Detect which cell encompasses the target text, then output its (X, Y) center coordinate. 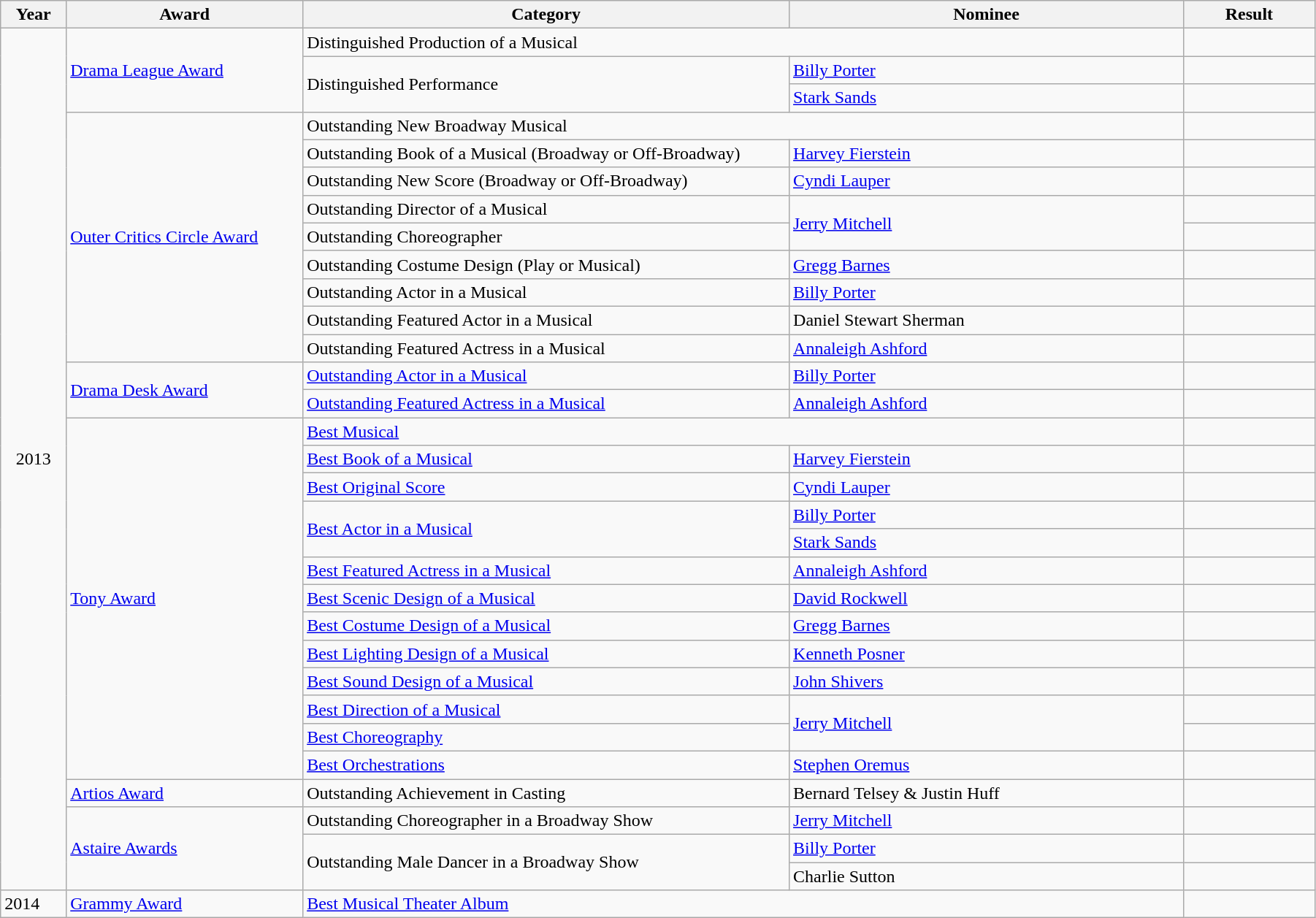
Outstanding Male Dancer in a Broadway Show (546, 862)
Result (1249, 15)
Category (546, 15)
Outer Critics Circle Award (185, 237)
Outstanding Costume Design (Play or Musical) (546, 264)
Daniel Stewart Sherman (987, 320)
Year (34, 15)
Kenneth Posner (987, 654)
Outstanding Book of a Musical (Broadway or Off-Broadway) (546, 153)
Outstanding Director of a Musical (546, 209)
Nominee (987, 15)
Distinguished Production of a Musical (743, 42)
Distinguished Performance (546, 84)
Best Actor in a Musical (546, 529)
2013 (34, 459)
Award (185, 15)
Tony Award (185, 599)
Drama Desk Award (185, 390)
Drama League Award (185, 70)
Best Musical Theater Album (743, 904)
Artios Award (185, 792)
Charlie Sutton (987, 876)
John Shivers (987, 681)
Outstanding New Score (Broadway or Off-Broadway) (546, 181)
Outstanding Choreographer (546, 237)
Best Choreography (546, 737)
Best Book of a Musical (546, 459)
Best Musical (743, 432)
Best Lighting Design of a Musical (546, 654)
Astaire Awards (185, 849)
Outstanding Featured Actor in a Musical (546, 320)
Best Scenic Design of a Musical (546, 598)
Best Direction of a Musical (546, 709)
Best Original Score (546, 487)
Outstanding Achievement in Casting (546, 792)
Grammy Award (185, 904)
David Rockwell (987, 598)
Best Sound Design of a Musical (546, 681)
Best Featured Actress in a Musical (546, 570)
Stephen Oremus (987, 765)
Best Costume Design of a Musical (546, 626)
Best Orchestrations (546, 765)
Outstanding New Broadway Musical (743, 126)
2014 (34, 904)
Outstanding Choreographer in a Broadway Show (546, 821)
Bernard Telsey & Justin Huff (987, 792)
